Return (X, Y) of the center of cell containing provided text 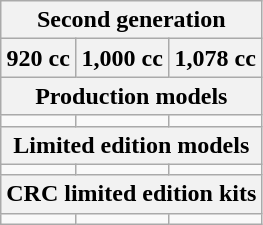
CRC limited edition kits (132, 194)
Second generation (132, 20)
1,000 cc (122, 58)
920 cc (38, 58)
Limited edition models (132, 145)
1,078 cc (216, 58)
Production models (132, 96)
